Output the [X, Y] coordinate of the center of the cell containing the given text.  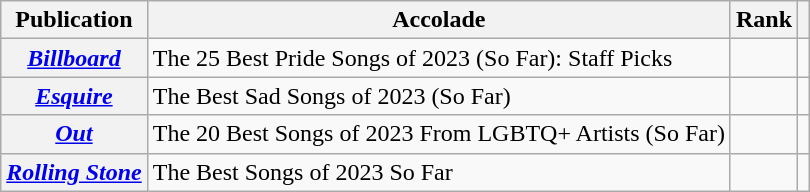
Rank [764, 20]
Publication [74, 20]
The 20 Best Songs of 2023 From LGBTQ+ Artists (So Far) [438, 134]
Esquire [74, 96]
The Best Sad Songs of 2023 (So Far) [438, 96]
Out [74, 134]
Accolade [438, 20]
The Best Songs of 2023 So Far [438, 172]
Billboard [74, 58]
The 25 Best Pride Songs of 2023 (So Far): Staff Picks [438, 58]
Rolling Stone [74, 172]
